Return (x, y) of the center of cell containing provided text 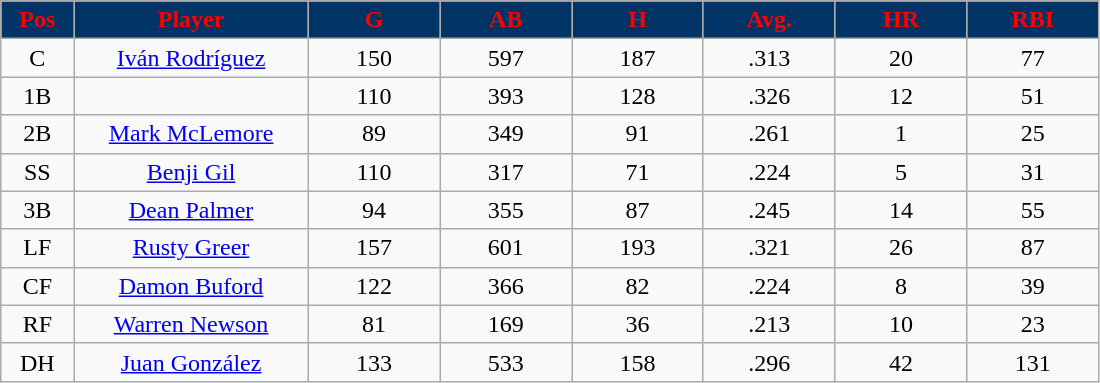
SS (38, 172)
82 (638, 286)
8 (901, 286)
39 (1033, 286)
.326 (769, 96)
14 (901, 210)
25 (1033, 134)
131 (1033, 362)
Juan González (191, 362)
3B (38, 210)
Damon Buford (191, 286)
128 (638, 96)
355 (506, 210)
26 (901, 248)
89 (374, 134)
169 (506, 324)
RF (38, 324)
.313 (769, 58)
G (374, 20)
.296 (769, 362)
317 (506, 172)
.261 (769, 134)
42 (901, 362)
HR (901, 20)
1B (38, 96)
393 (506, 96)
DH (38, 362)
.245 (769, 210)
RBI (1033, 20)
158 (638, 362)
2B (38, 134)
81 (374, 324)
.213 (769, 324)
533 (506, 362)
55 (1033, 210)
AB (506, 20)
36 (638, 324)
51 (1033, 96)
366 (506, 286)
Dean Palmer (191, 210)
Player (191, 20)
Avg. (769, 20)
.321 (769, 248)
349 (506, 134)
5 (901, 172)
91 (638, 134)
Mark McLemore (191, 134)
193 (638, 248)
C (38, 58)
23 (1033, 324)
H (638, 20)
Benji Gil (191, 172)
1 (901, 134)
133 (374, 362)
Pos (38, 20)
Iván Rodríguez (191, 58)
31 (1033, 172)
12 (901, 96)
94 (374, 210)
Rusty Greer (191, 248)
597 (506, 58)
71 (638, 172)
601 (506, 248)
122 (374, 286)
LF (38, 248)
150 (374, 58)
CF (38, 286)
20 (901, 58)
187 (638, 58)
10 (901, 324)
Warren Newson (191, 324)
77 (1033, 58)
157 (374, 248)
